Locate the cell with the specified text and output its (X, Y) center coordinate. 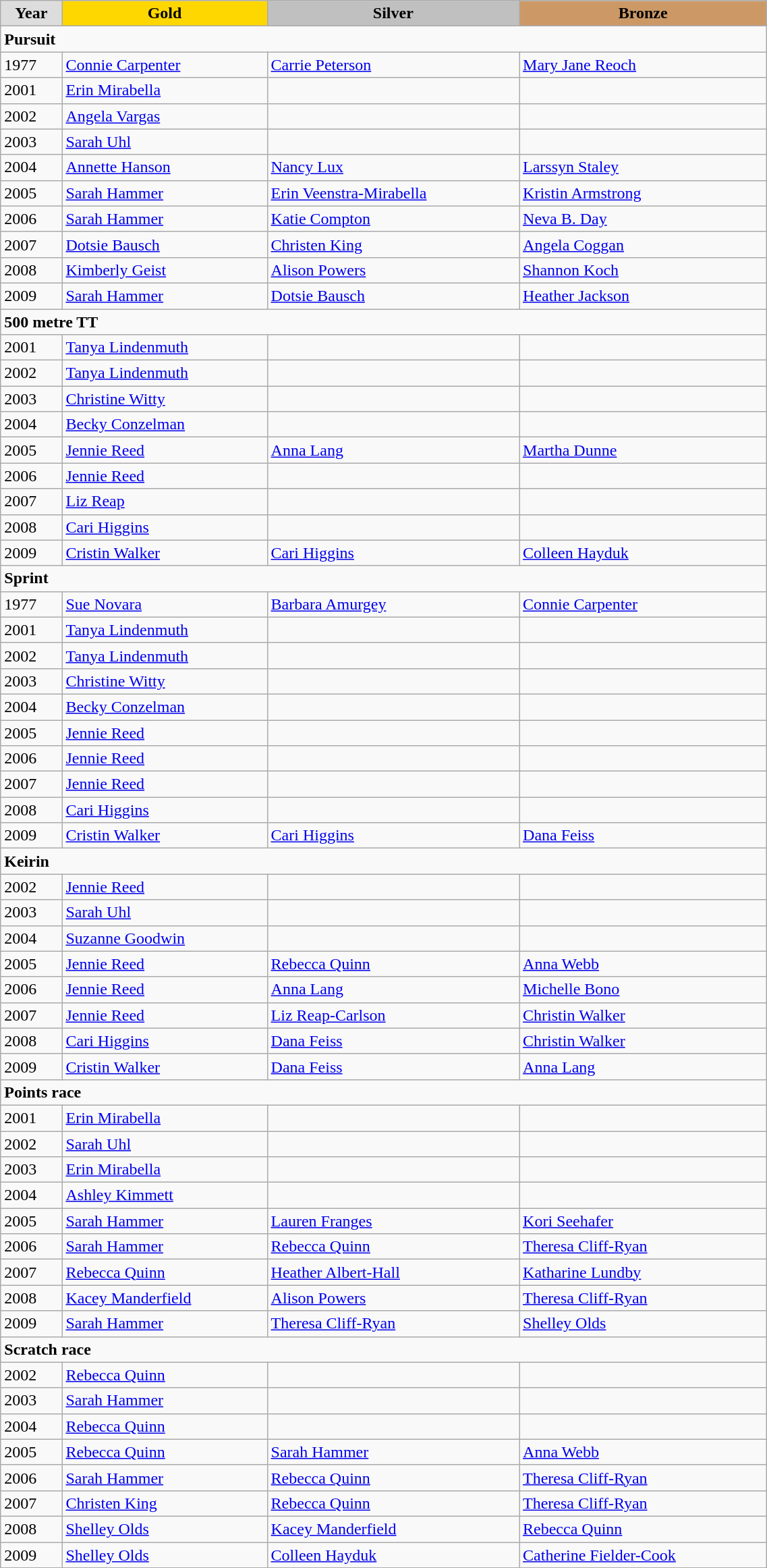
Angela Coggan (644, 244)
Michelle Bono (644, 990)
Year (31, 13)
Silver (393, 13)
Barbara Amurgey (393, 604)
Points race (384, 1092)
Angela Vargas (165, 116)
500 metre TT (384, 322)
Martha Dunne (644, 450)
Catherine Fielder-Cook (644, 1555)
Bronze (644, 13)
Liz Reap (165, 502)
Ashley Kimmett (165, 1195)
Liz Reap-Carlson (393, 1015)
Kimberly Geist (165, 270)
Scratch race (384, 1349)
Gold (165, 13)
Larssyn Staley (644, 167)
Erin Veenstra-Mirabella (393, 193)
Lauren Franges (393, 1221)
Shannon Koch (644, 270)
Mary Jane Reoch (644, 65)
Pursuit (384, 39)
Katharine Lundby (644, 1272)
Heather Albert-Hall (393, 1272)
Carrie Peterson (393, 65)
Nancy Lux (393, 167)
Kori Seehafer (644, 1221)
Katie Compton (393, 219)
Heather Jackson (644, 296)
Sue Novara (165, 604)
Annette Hanson (165, 167)
Keirin (384, 861)
Sprint (384, 578)
Suzanne Goodwin (165, 938)
Kristin Armstrong (644, 193)
Neva B. Day (644, 219)
